Provide the (X, Y) coordinate of the cell's center where the given text is located.  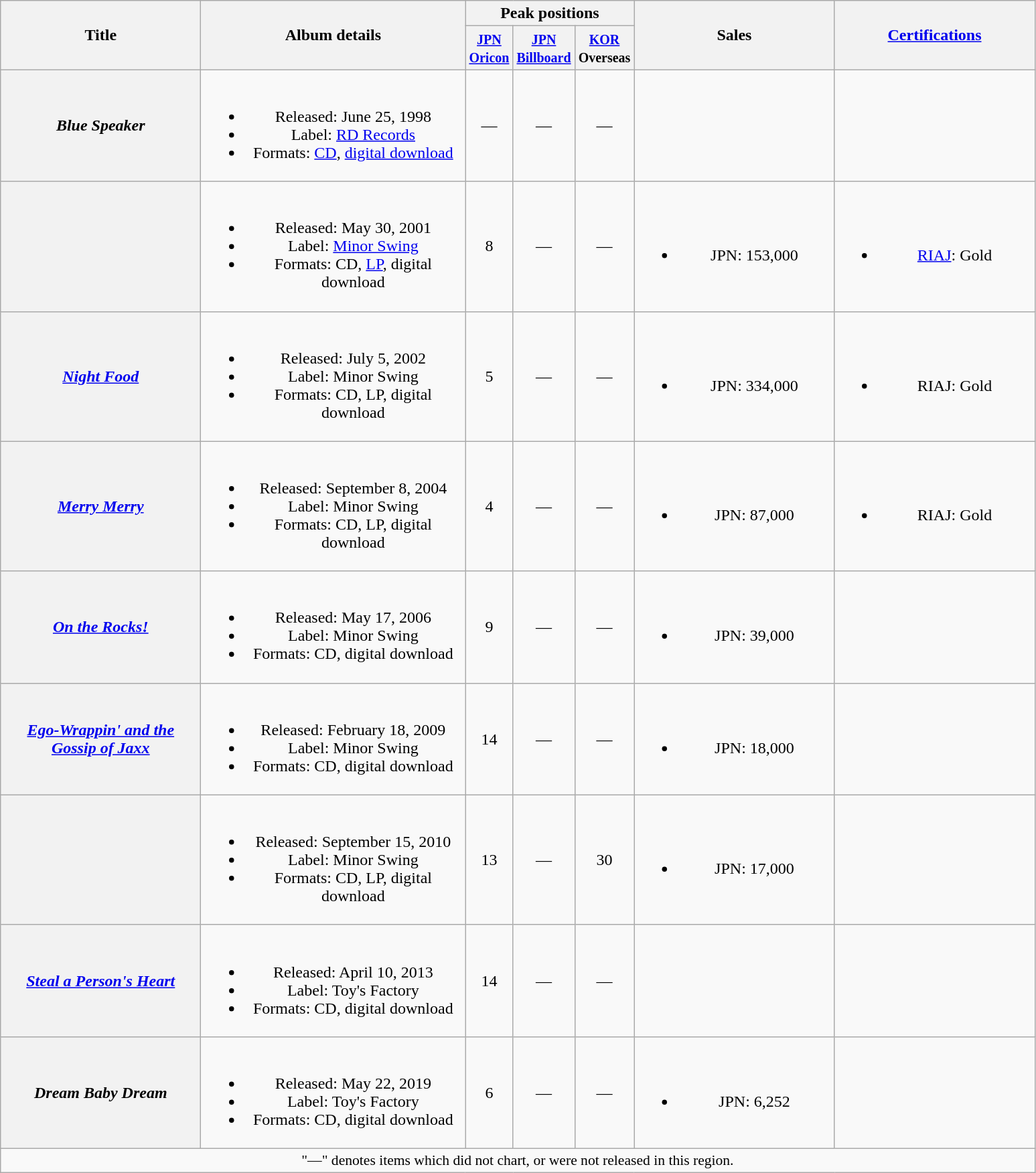
30 (604, 860)
Dream Baby Dream (100, 1093)
Released: June 25, 1998Label: RD RecordsFormats: CD, digital download (334, 126)
Certifications (935, 35)
JPNOricon (489, 48)
Album details (334, 35)
JPN: 17,000 (734, 860)
Title (100, 35)
Peak positions (550, 13)
Released: September 15, 2010Label: Minor SwingFormats: CD, LP, digital download (334, 860)
Ego-Wrappin' and the Gossip of Jaxx (100, 739)
JPN: 87,000 (734, 506)
Blue Speaker (100, 126)
5 (489, 376)
8 (489, 246)
Released: February 18, 2009Label: Minor SwingFormats: CD, digital download (334, 739)
JPN: 6,252 (734, 1093)
Sales (734, 35)
Released: September 8, 2004Label: Minor SwingFormats: CD, LP, digital download (334, 506)
JPN: 18,000 (734, 739)
Released: May 30, 2001Label: Minor SwingFormats: CD, LP, digital download (334, 246)
Released: July 5, 2002Label: Minor SwingFormats: CD, LP, digital download (334, 376)
Merry Merry (100, 506)
KOROverseas (604, 48)
Night Food (100, 376)
9 (489, 627)
Released: April 10, 2013Label: Toy's FactoryFormats: CD, digital download (334, 980)
4 (489, 506)
On the Rocks! (100, 627)
Released: May 22, 2019Label: Toy's FactoryFormats: CD, digital download (334, 1093)
6 (489, 1093)
Released: May 17, 2006Label: Minor SwingFormats: CD, digital download (334, 627)
JPN: 334,000 (734, 376)
Steal a Person's Heart (100, 980)
13 (489, 860)
JPN: 153,000 (734, 246)
JPNBillboard (544, 48)
"—" denotes items which did not chart, or were not released in this region. (518, 1160)
JPN: 39,000 (734, 627)
